Identify which cell holds the provided text, then report its (x, y) central coordinate. 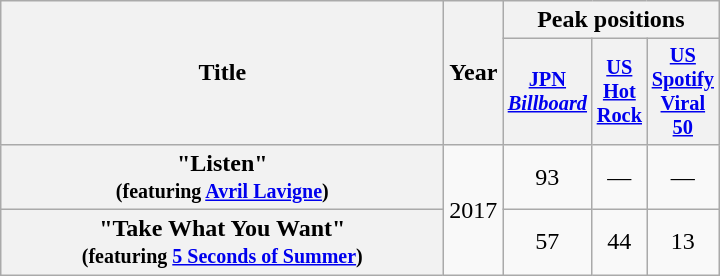
44 (620, 242)
Title (222, 73)
13 (683, 242)
2017 (474, 209)
Year (474, 73)
"Take What You Want" (featuring 5 Seconds of Summer) (222, 242)
USSpotifyViral 50 (683, 92)
"Listen" (featuring Avril Lavigne) (222, 176)
57 (548, 242)
JPNBillboard (548, 92)
Peak positions (611, 20)
USHot Rock (620, 92)
93 (548, 176)
